Return (x, y) of the center of cell containing provided text 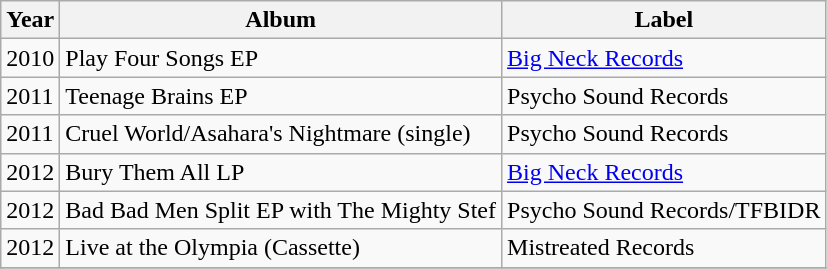
Teenage Brains EP (281, 96)
Psycho Sound Records/TFBIDR (664, 210)
Bad Bad Men Split EP with The Mighty Stef (281, 210)
Cruel World/Asahara's Nightmare (single) (281, 134)
2010 (30, 58)
Label (664, 20)
Year (30, 20)
Mistreated Records (664, 248)
Play Four Songs EP (281, 58)
Live at the Olympia (Cassette) (281, 248)
Bury Them All LP (281, 172)
Album (281, 20)
